Determine the [x, y] coordinate at the center of the cell enclosing the given text.  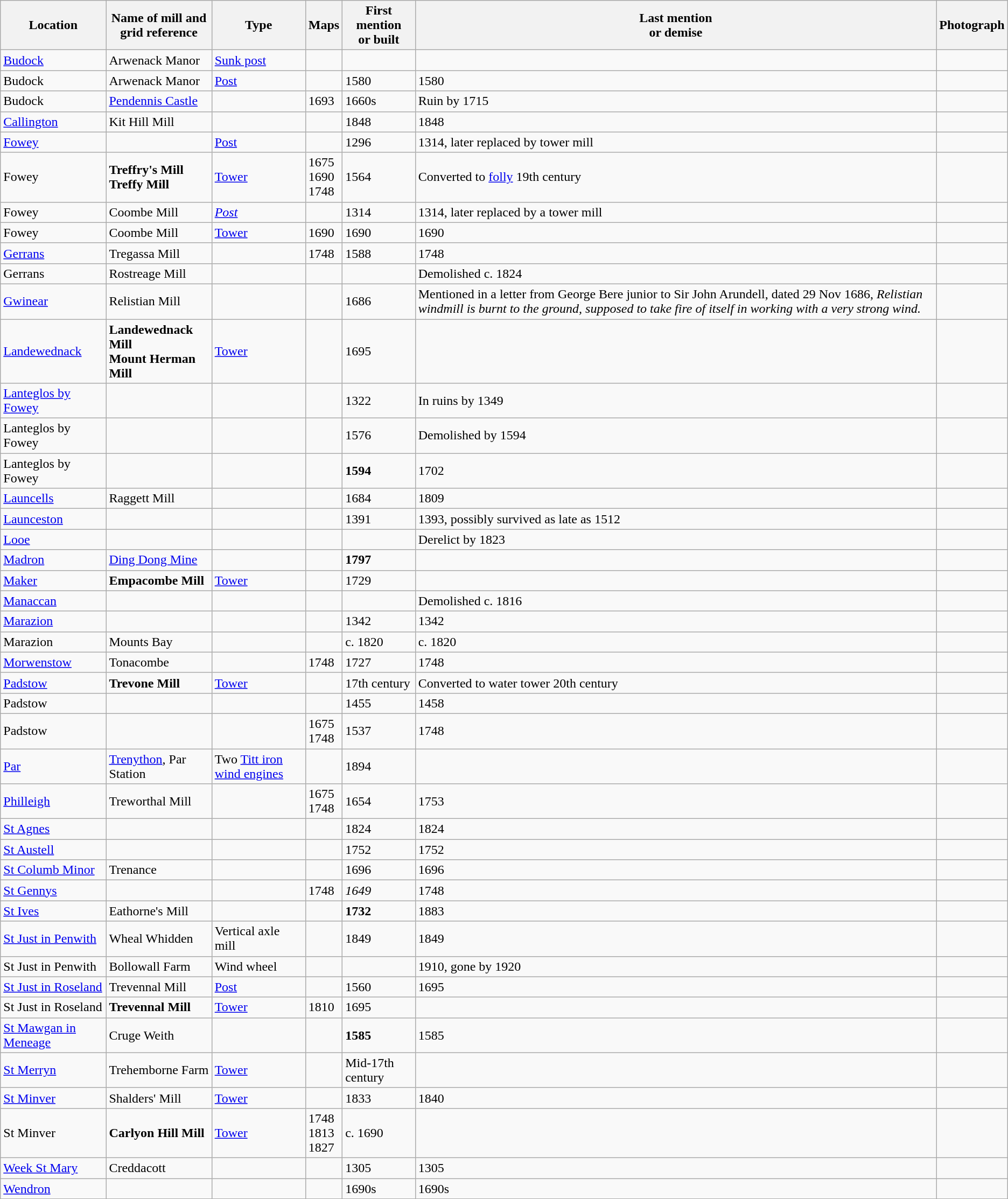
Trenython, Par Station [159, 766]
1458 [676, 703]
17th century [379, 683]
1810 [324, 1007]
Ruin by 1715 [676, 101]
St Gennys [53, 891]
Last mention or demise [676, 25]
Trevone Mill [159, 683]
1455 [379, 703]
1702 [676, 471]
1391 [379, 519]
1588 [379, 253]
1840 [676, 1098]
1576 [379, 436]
In ruins by 1349 [676, 401]
Shalders' Mill [159, 1098]
1314, later replaced by a tower mill [676, 212]
Madron [53, 560]
1537 [379, 731]
Morwenstow [53, 662]
1660s [379, 101]
1684 [379, 499]
Converted to water tower 20th century [676, 683]
Par [53, 766]
St Merryn [53, 1070]
Derelict by 1823 [676, 539]
Launcells [53, 499]
Trenance [159, 870]
Tonacombe [159, 662]
1314, later replaced by tower mill [676, 142]
Kit Hill Mill [159, 122]
Two Titt iron wind engines [258, 766]
1322 [379, 401]
1393, possibly survived as late as 1512 [676, 519]
Philleigh [53, 801]
St Agnes [53, 829]
Callington [53, 122]
Carlyon Hill Mill [159, 1133]
Treworthal Mill [159, 801]
Name of mill andgrid reference [159, 25]
Mid-17th century [379, 1070]
Landewednack MillMount Herman Mill [159, 351]
Rostreage Mill [159, 274]
1809 [676, 499]
1654 [379, 801]
Converted to folly 19th century [676, 177]
Wind wheel [258, 966]
Demolished c. 1824 [676, 274]
Gwinear [53, 301]
First mentionor built [379, 25]
Bollowall Farm [159, 966]
1727 [379, 662]
1910, gone by 1920 [676, 966]
Type [258, 25]
Maker [53, 580]
Creddacott [159, 1168]
1883 [676, 911]
Eathorne's Mill [159, 911]
Wheal Whidden [159, 939]
1753 [676, 801]
Relistian Mill [159, 301]
1560 [379, 987]
1564 [379, 177]
Launceston [53, 519]
Week St Mary [53, 1168]
1649 [379, 891]
1797 [379, 560]
Demolished by 1594 [676, 436]
Wendron [53, 1188]
1693 [324, 101]
1296 [379, 142]
Trehemborne Farm [159, 1070]
St Ives [53, 911]
Ding Dong Mine [159, 560]
1732 [379, 911]
Tregassa Mill [159, 253]
St Columb Minor [53, 870]
St Mawgan in Meneage [53, 1035]
Pendennis Castle [159, 101]
Vertical axle mill [258, 939]
1314 [379, 212]
Cruge Weith [159, 1035]
Empacombe Mill [159, 580]
Landewednack [53, 351]
174818131827 [324, 1133]
1894 [379, 766]
1594 [379, 471]
1833 [379, 1098]
Demolished c. 1816 [676, 601]
Sunk post [258, 60]
Mounts Bay [159, 642]
St Austell [53, 850]
Location [53, 25]
Treffry's MillTreffy Mill [159, 177]
c. 1690 [379, 1133]
Maps [324, 25]
Manaccan [53, 601]
1729 [379, 580]
1686 [379, 301]
Raggett Mill [159, 499]
Looe [53, 539]
Photograph [972, 25]
167516901748 [324, 177]
